Capture the cell that displays the provided text and extract its [x, y] central coordinate. 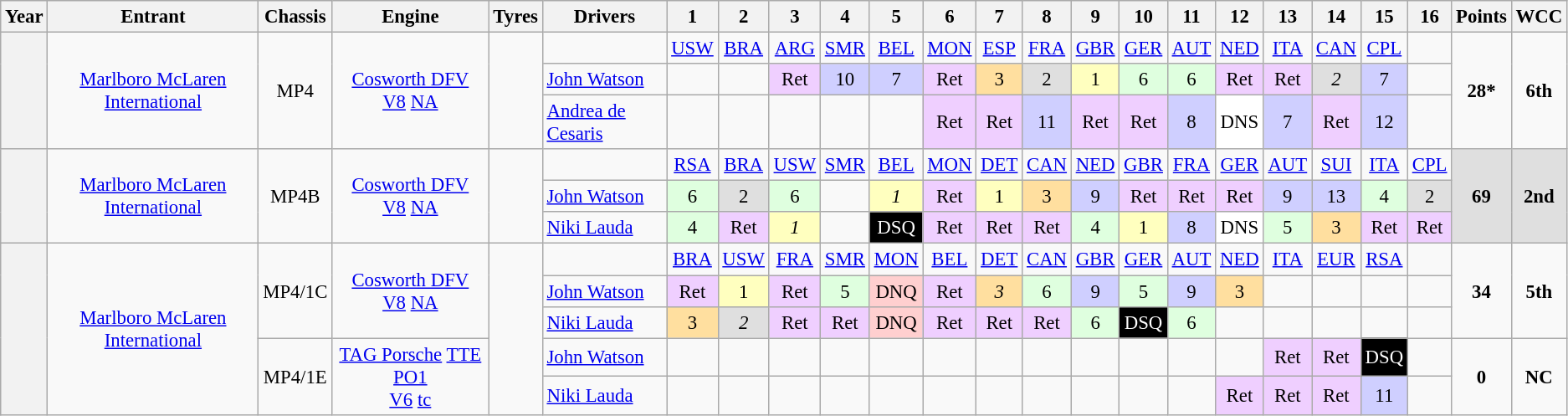
16 [1429, 17]
ESP [999, 49]
MP4B [295, 196]
Chassis [295, 17]
MP4/1C [295, 291]
NC [1539, 377]
Engine [410, 17]
34 [1481, 291]
0 [1481, 377]
Entrant [153, 17]
69 [1481, 196]
Drivers [604, 17]
28* [1481, 91]
WCC [1539, 17]
MP4/1E [295, 377]
SUI [1337, 165]
EUR [1337, 259]
6th [1539, 91]
Andrea de Cesaris [604, 122]
14 [1337, 17]
Points [1481, 17]
ARG [795, 49]
2nd [1539, 196]
Year [24, 17]
Tyres [515, 17]
15 [1384, 17]
MP4 [295, 91]
5th [1539, 291]
TAG Porsche TTE PO1V6 tc [410, 377]
